For the text-containing cell, return its midpoint in (x, y) coordinate format. 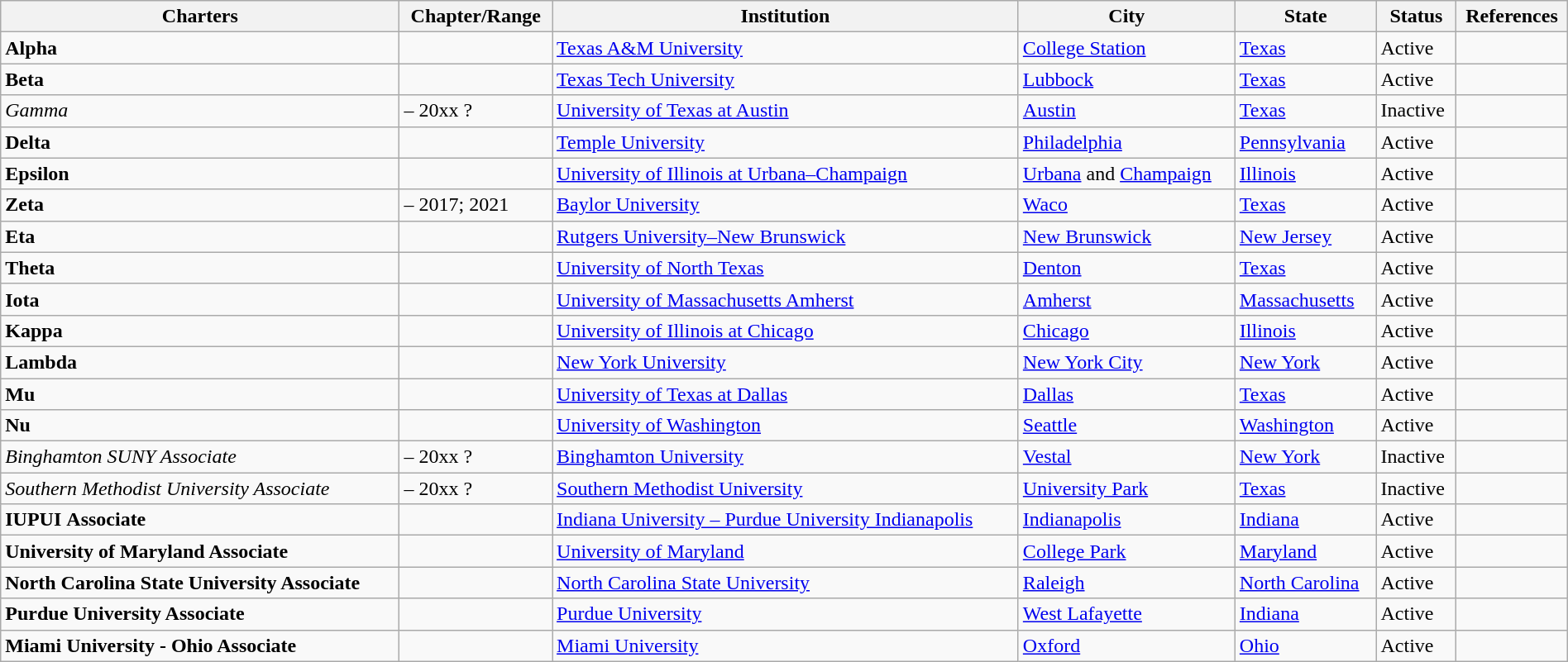
Mu (200, 394)
Nu (200, 426)
Lambda (200, 362)
Epsilon (200, 174)
Denton (1126, 268)
Beta (200, 79)
Oxford (1126, 645)
Raleigh (1126, 583)
Maryland (1305, 551)
Eta (200, 236)
Kappa (200, 331)
Purdue University Associate (200, 614)
State (1305, 17)
– 2017; 2021 (476, 205)
Dallas (1126, 394)
Urbana and Champaign (1126, 174)
Miami University (786, 645)
University of North Texas (786, 268)
Massachusetts (1305, 299)
Rutgers University–New Brunswick (786, 236)
Institution (786, 17)
Purdue University (786, 614)
Indiana University – Purdue University Indianapolis (786, 520)
University of Maryland Associate (200, 551)
Chicago (1126, 331)
Alpha (200, 48)
University of Texas at Dallas (786, 394)
Texas Tech University (786, 79)
North Carolina State University Associate (200, 583)
References (1512, 17)
Waco (1126, 205)
Chapter/Range (476, 17)
New Jersey (1305, 236)
West Lafayette (1126, 614)
Theta (200, 268)
Binghamton University (786, 457)
Zeta (200, 205)
Amherst (1126, 299)
City (1126, 17)
Pennsylvania (1305, 142)
University Park (1126, 488)
Washington (1305, 426)
New York University (786, 362)
North Carolina State University (786, 583)
Delta (200, 142)
Gamma (200, 111)
North Carolina (1305, 583)
Texas A&M University (786, 48)
College Station (1126, 48)
University of Massachusetts Amherst (786, 299)
Temple University (786, 142)
Southern Methodist University Associate (200, 488)
Ohio (1305, 645)
Seattle (1126, 426)
Binghamton SUNY Associate (200, 457)
IUPUI Associate (200, 520)
University of Illinois at Urbana–Champaign (786, 174)
Status (1416, 17)
University of Washington (786, 426)
New York City (1126, 362)
Philadelphia (1126, 142)
University of Maryland (786, 551)
Indianapolis (1126, 520)
Vestal (1126, 457)
Baylor University (786, 205)
Iota (200, 299)
University of Texas at Austin (786, 111)
Charters (200, 17)
University of Illinois at Chicago (786, 331)
College Park (1126, 551)
Lubbock (1126, 79)
Miami University - Ohio Associate (200, 645)
Southern Methodist University (786, 488)
Austin (1126, 111)
New Brunswick (1126, 236)
